Determine the (x, y) coordinate at the center of the cell enclosing the given text.  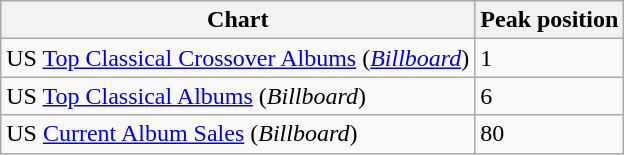
80 (550, 134)
6 (550, 96)
1 (550, 58)
US Top Classical Crossover Albums (Billboard) (238, 58)
Chart (238, 20)
US Top Classical Albums (Billboard) (238, 96)
Peak position (550, 20)
US Current Album Sales (Billboard) (238, 134)
